Return [x, y] of the center of cell containing provided text 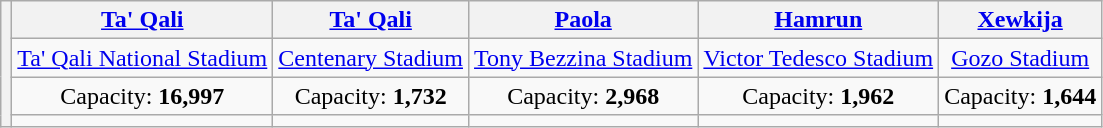
Capacity: 1,644 [1020, 96]
Victor Tedesco Stadium [818, 58]
Capacity: 16,997 [142, 96]
Centenary Stadium [371, 58]
Capacity: 1,732 [371, 96]
Xewkija [1020, 20]
Tony Bezzina Stadium [584, 58]
Paola [584, 20]
Capacity: 2,968 [584, 96]
Capacity: 1,962 [818, 96]
Ta' Qali National Stadium [142, 58]
Gozo Stadium [1020, 58]
Hamrun [818, 20]
